Find where the given text appears and provide that cell's center as (x, y) coordinate. 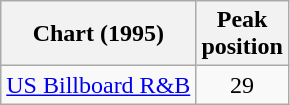
Chart (1995) (98, 34)
US Billboard R&B (98, 85)
29 (242, 85)
Peakposition (242, 34)
